Return [X, Y] of the center of cell containing provided text 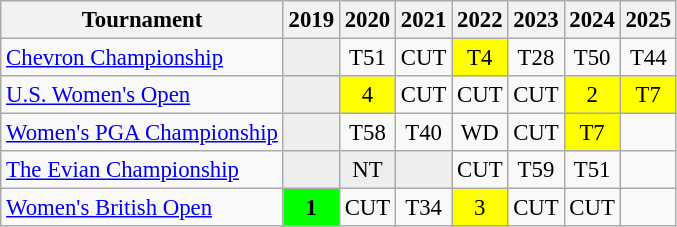
T28 [536, 58]
2022 [480, 20]
T34 [424, 208]
3 [480, 208]
Chevron Championship [142, 58]
U.S. Women's Open [142, 95]
Tournament [142, 20]
4 [367, 95]
Women's PGA Championship [142, 133]
T58 [367, 133]
T4 [480, 58]
1 [311, 208]
2023 [536, 20]
T59 [536, 170]
The Evian Championship [142, 170]
2 [592, 95]
NT [367, 170]
T40 [424, 133]
Women's British Open [142, 208]
2025 [648, 20]
2019 [311, 20]
T44 [648, 58]
2021 [424, 20]
T50 [592, 58]
2020 [367, 20]
WD [480, 133]
2024 [592, 20]
